Output the (X, Y) coordinate of the center of the cell containing the given text.  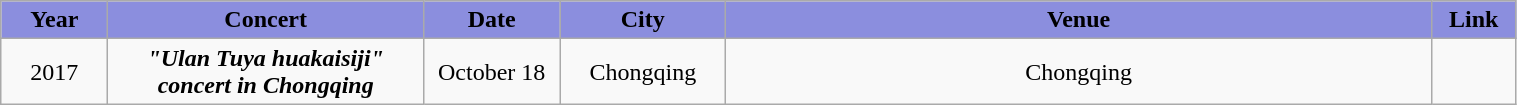
October 18 (491, 72)
2017 (54, 72)
City (643, 20)
Date (491, 20)
"Ulan Tuya huakaisiji" concert in Chongqing (266, 72)
Concert (266, 20)
Venue (1079, 20)
Link (1474, 20)
Year (54, 20)
